Find where the given text appears and provide that cell's center as [x, y] coordinate. 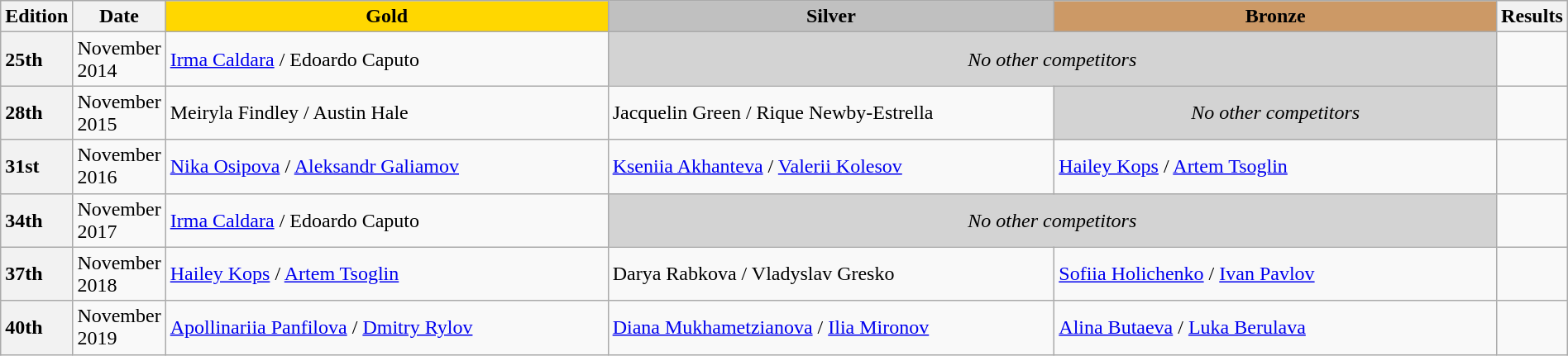
Sofiia Holichenko / Ivan Pavlov [1275, 274]
37th [36, 274]
Kseniia Akhanteva / Valerii Kolesov [831, 167]
Silver [831, 17]
40th [36, 327]
Gold [387, 17]
November 2016 [119, 167]
Apollinariia Panfilova / Dmitry Rylov [387, 327]
November 2019 [119, 327]
Edition [36, 17]
31st [36, 167]
25th [36, 59]
Nika Osipova / Aleksandr Galiamov [387, 167]
Diana Mukhametzianova / Ilia Mironov [831, 327]
November 2015 [119, 112]
34th [36, 220]
November 2014 [119, 59]
November 2017 [119, 220]
Jacquelin Green / Rique Newby-Estrella [831, 112]
28th [36, 112]
Meiryla Findley / Austin Hale [387, 112]
Alina Butaeva / Luka Berulava [1275, 327]
Date [119, 17]
Results [1532, 17]
Bronze [1275, 17]
November 2018 [119, 274]
Darya Rabkova / Vladyslav Gresko [831, 274]
